Locate the cell with the specified text and output its (x, y) center coordinate. 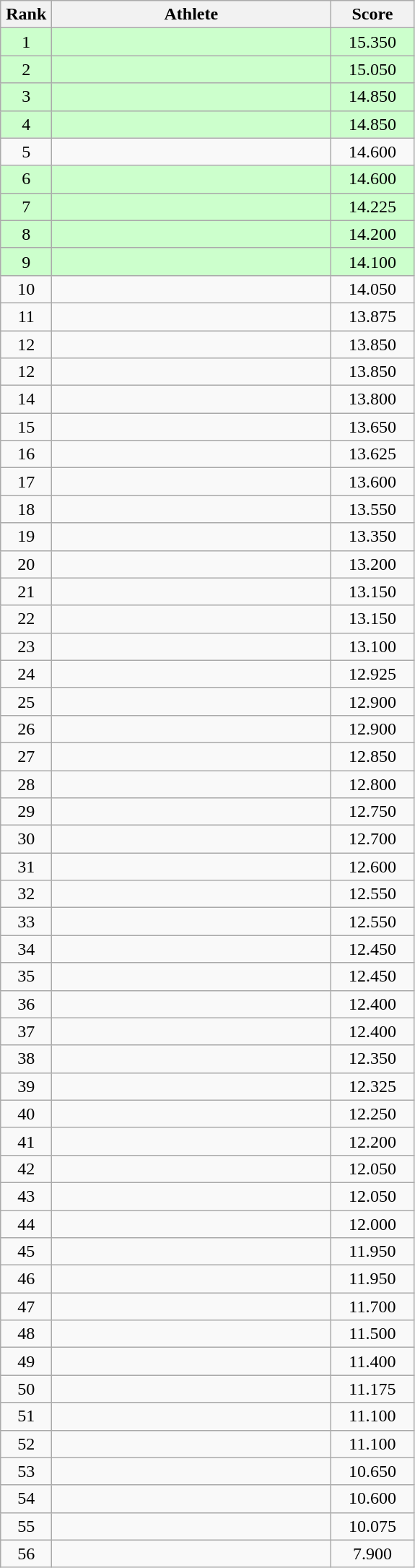
54 (26, 1499)
56 (26, 1554)
Athlete (191, 14)
11.500 (372, 1334)
10 (26, 289)
3 (26, 97)
53 (26, 1471)
12.600 (372, 867)
12.750 (372, 812)
8 (26, 234)
42 (26, 1169)
16 (26, 454)
19 (26, 537)
30 (26, 839)
12.850 (372, 756)
11.175 (372, 1389)
32 (26, 894)
27 (26, 756)
20 (26, 564)
33 (26, 922)
13.625 (372, 454)
12.350 (372, 1059)
7.900 (372, 1554)
35 (26, 976)
18 (26, 509)
52 (26, 1444)
28 (26, 784)
37 (26, 1031)
12.200 (372, 1141)
34 (26, 949)
15.050 (372, 69)
12.250 (372, 1114)
14.100 (372, 261)
1 (26, 42)
45 (26, 1252)
2 (26, 69)
21 (26, 592)
48 (26, 1334)
6 (26, 179)
51 (26, 1416)
7 (26, 207)
4 (26, 124)
22 (26, 619)
13.100 (372, 646)
10.600 (372, 1499)
17 (26, 482)
Rank (26, 14)
11.400 (372, 1361)
38 (26, 1059)
9 (26, 261)
14.225 (372, 207)
15 (26, 427)
12.700 (372, 839)
26 (26, 729)
29 (26, 812)
10.075 (372, 1526)
36 (26, 1004)
24 (26, 674)
12.925 (372, 674)
14.200 (372, 234)
44 (26, 1224)
13.200 (372, 564)
13.650 (372, 427)
12.000 (372, 1224)
13.875 (372, 316)
13.350 (372, 537)
15.350 (372, 42)
43 (26, 1196)
50 (26, 1389)
12.800 (372, 784)
14.050 (372, 289)
31 (26, 867)
41 (26, 1141)
49 (26, 1361)
12.325 (372, 1086)
11.700 (372, 1307)
11 (26, 316)
10.650 (372, 1471)
39 (26, 1086)
47 (26, 1307)
Score (372, 14)
13.800 (372, 399)
55 (26, 1526)
46 (26, 1279)
40 (26, 1114)
25 (26, 701)
14 (26, 399)
23 (26, 646)
13.600 (372, 482)
5 (26, 152)
13.550 (372, 509)
